Search for the cell housing the specified text and yield its [x, y] center coordinate. 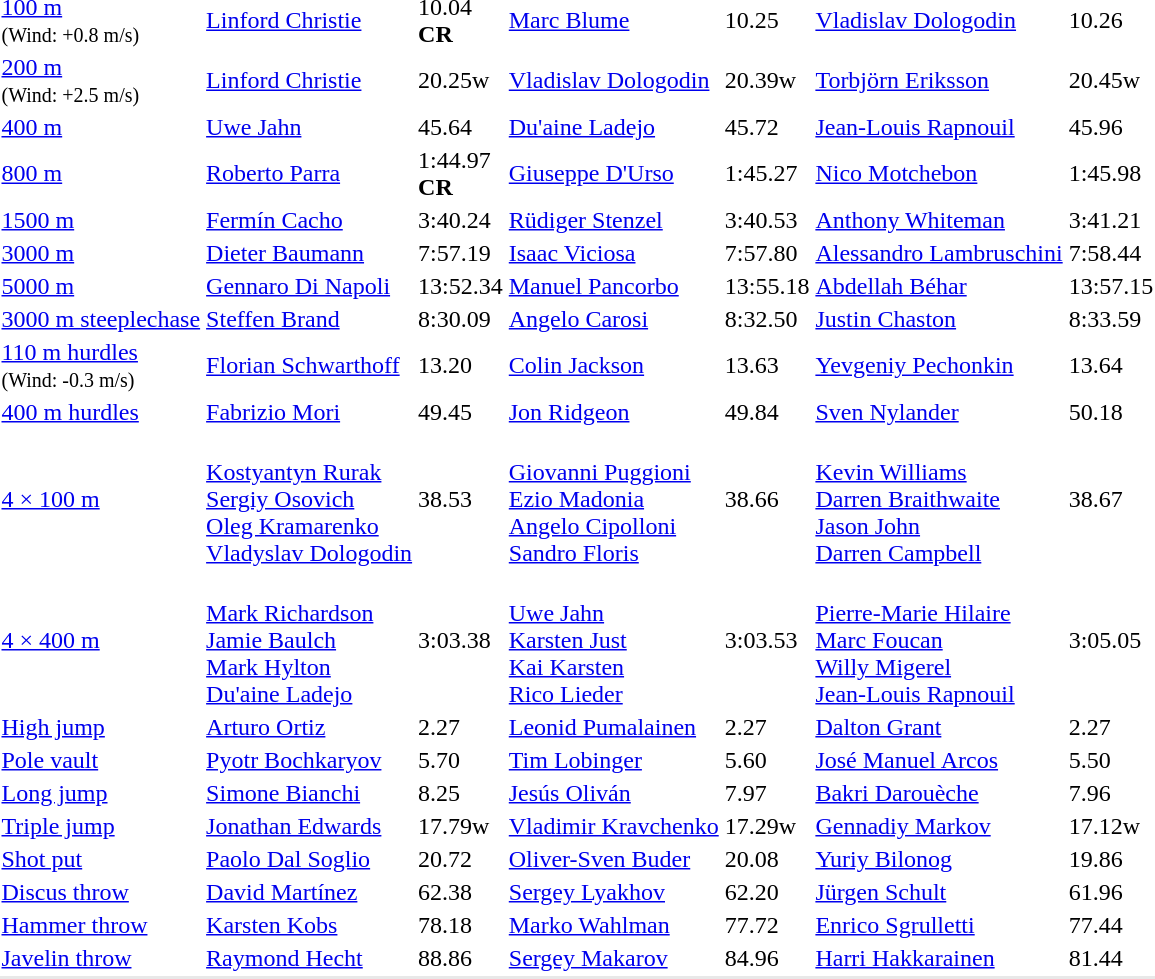
20.08 [767, 859]
Giovanni PuggioniEzio MadoniaAngelo CipolloniSandro Floris [614, 499]
5.60 [767, 760]
45.96 [1111, 127]
7:58.44 [1111, 253]
78.18 [461, 925]
7.97 [767, 793]
4 × 100 m [101, 499]
3:05.05 [1111, 640]
Steffen Brand [310, 319]
Discus throw [101, 892]
1:45.27 [767, 174]
81.44 [1111, 958]
Sergey Makarov [614, 958]
Manuel Pancorbo [614, 286]
Paolo Dal Soglio [310, 859]
77.72 [767, 925]
3:41.21 [1111, 220]
Abdellah Béhar [939, 286]
Sven Nylander [939, 412]
77.44 [1111, 925]
Alessandro Lambruschini [939, 253]
Long jump [101, 793]
45.64 [461, 127]
Justin Chaston [939, 319]
13.63 [767, 366]
400 m hurdles [101, 412]
13:57.15 [1111, 286]
Pierre-Marie HilaireMarc FoucanWilly MigerelJean-Louis Rapnouil [939, 640]
José Manuel Arcos [939, 760]
Angelo Carosi [614, 319]
38.66 [767, 499]
62.20 [767, 892]
400 m [101, 127]
13.64 [1111, 366]
4 × 400 m [101, 640]
Karsten Kobs [310, 925]
Mark RichardsonJamie BaulchMark HyltonDu'aine Ladejo [310, 640]
38.53 [461, 499]
61.96 [1111, 892]
13:55.18 [767, 286]
Fabrizio Mori [310, 412]
Colin Jackson [614, 366]
49.84 [767, 412]
62.38 [461, 892]
45.72 [767, 127]
Yuriy Bilonog [939, 859]
Pyotr Bochkaryov [310, 760]
13.20 [461, 366]
Gennadiy Markov [939, 826]
49.45 [461, 412]
17.29w [767, 826]
3000 m steeplechase [101, 319]
Triple jump [101, 826]
Sergey Lyakhov [614, 892]
20.25w [461, 80]
Anthony Whiteman [939, 220]
Florian Schwarthoff [310, 366]
20.45w [1111, 80]
5000 m [101, 286]
Bakri Darouèche [939, 793]
Dieter Baumann [310, 253]
Torbjörn Eriksson [939, 80]
3:40.24 [461, 220]
High jump [101, 727]
8:32.50 [767, 319]
Kostyantyn RurakSergiy OsovichOleg KramarenkoVladyslav Dologodin [310, 499]
Gennaro Di Napoli [310, 286]
Shot put [101, 859]
Linford Christie [310, 80]
1:45.98 [1111, 174]
200 m(Wind: +2.5 m/s) [101, 80]
7:57.80 [767, 253]
Harri Hakkarainen [939, 958]
Jon Ridgeon [614, 412]
Jean-Louis Rapnouil [939, 127]
8:33.59 [1111, 319]
110 m hurdles(Wind: -0.3 m/s) [101, 366]
13:52.34 [461, 286]
Marko Wahlman [614, 925]
Simone Bianchi [310, 793]
20.39w [767, 80]
800 m [101, 174]
Dalton Grant [939, 727]
7.96 [1111, 793]
Jürgen Schult [939, 892]
3:03.38 [461, 640]
David Martínez [310, 892]
Javelin throw [101, 958]
Raymond Hecht [310, 958]
8.25 [461, 793]
50.18 [1111, 412]
Fermín Cacho [310, 220]
Uwe Jahn [310, 127]
Vladislav Dologodin [614, 80]
17.12w [1111, 826]
38.67 [1111, 499]
Hammer throw [101, 925]
8:30.09 [461, 319]
Isaac Viciosa [614, 253]
3000 m [101, 253]
Jonathan Edwards [310, 826]
7:57.19 [461, 253]
3:03.53 [767, 640]
20.72 [461, 859]
Vladimir Kravchenko [614, 826]
88.86 [461, 958]
Pole vault [101, 760]
Leonid Pumalainen [614, 727]
5.50 [1111, 760]
1500 m [101, 220]
19.86 [1111, 859]
Tim Lobinger [614, 760]
Kevin WilliamsDarren BraithwaiteJason JohnDarren Campbell [939, 499]
Arturo Ortiz [310, 727]
Du'aine Ladejo [614, 127]
Jesús Oliván [614, 793]
Giuseppe D'Urso [614, 174]
1:44.97CR [461, 174]
Oliver-Sven Buder [614, 859]
Rüdiger Stenzel [614, 220]
Roberto Parra [310, 174]
17.79w [461, 826]
Nico Motchebon [939, 174]
3:40.53 [767, 220]
84.96 [767, 958]
Uwe JahnKarsten JustKai KarstenRico Lieder [614, 640]
Yevgeniy Pechonkin [939, 366]
Enrico Sgrulletti [939, 925]
5.70 [461, 760]
